Provide the (x, y) coordinate of the cell's center where the given text is located.  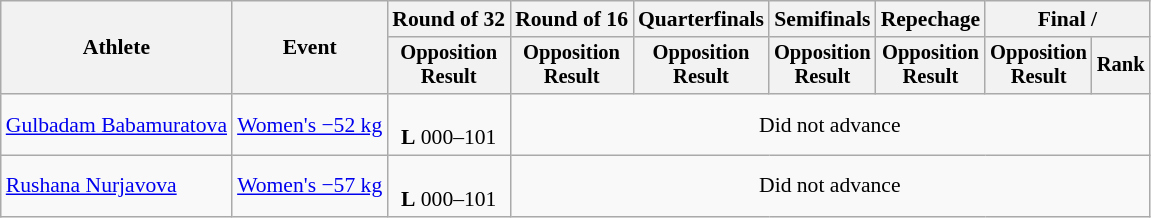
Round of 16 (572, 19)
Gulbadam Babamuratova (116, 124)
Quarterfinals (701, 19)
Final / (1067, 19)
Rank (1121, 66)
Rushana Nurjavova (116, 186)
Event (310, 48)
Round of 32 (448, 19)
Repechage (931, 19)
Semifinals (822, 19)
Women's −52 kg (310, 124)
Athlete (116, 48)
Women's −57 kg (310, 186)
